Find where the given text appears and provide that cell's center as [x, y] coordinate. 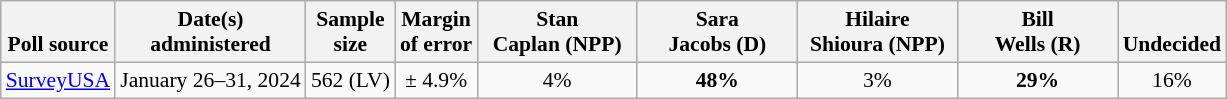
HilaireShioura (NPP) [877, 32]
Poll source [58, 32]
StanCaplan (NPP) [557, 32]
Date(s)administered [210, 32]
29% [1038, 80]
January 26–31, 2024 [210, 80]
SurveyUSA [58, 80]
SaraJacobs (D) [717, 32]
Samplesize [350, 32]
16% [1172, 80]
562 (LV) [350, 80]
4% [557, 80]
48% [717, 80]
BillWells (R) [1038, 32]
Undecided [1172, 32]
3% [877, 80]
Marginof error [436, 32]
± 4.9% [436, 80]
